Output the [X, Y] coordinate of the center of the cell containing the given text.  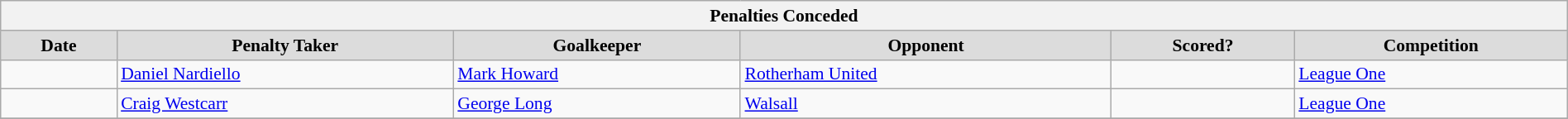
Rotherham United [925, 74]
Mark Howard [597, 74]
Craig Westcarr [284, 104]
Date [59, 45]
George Long [597, 104]
Scored? [1202, 45]
Penalties Conceded [784, 16]
Competition [1431, 45]
Walsall [925, 104]
Penalty Taker [284, 45]
Opponent [925, 45]
Goalkeeper [597, 45]
Daniel Nardiello [284, 74]
